For the text-containing cell, return its midpoint in (x, y) coordinate format. 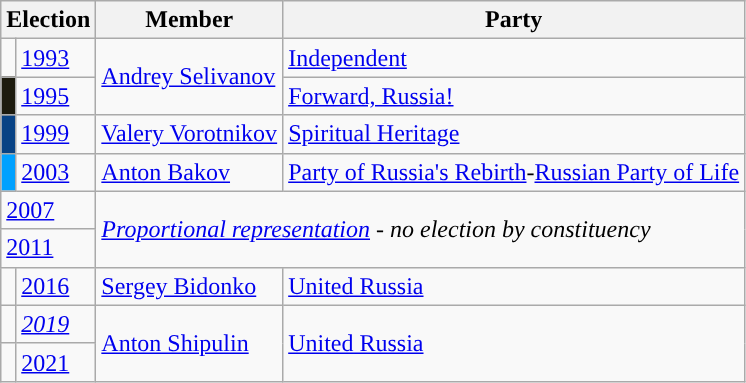
Proportional representation - no election by constituency (420, 229)
Party of Russia's Rebirth-Russian Party of Life (514, 172)
2011 (48, 248)
Election (48, 20)
Party (514, 20)
2019 (56, 324)
2021 (56, 362)
Spiritual Heritage (514, 134)
Anton Bakov (190, 172)
1993 (56, 58)
Anton Shipulin (190, 343)
1999 (56, 134)
1995 (56, 96)
2016 (56, 286)
Forward, Russia! (514, 96)
Member (190, 20)
Andrey Selivanov (190, 77)
Valery Vorotnikov (190, 134)
Independent (514, 58)
2007 (48, 210)
Sergey Bidonko (190, 286)
2003 (56, 172)
